Scan for the cell matching the given text and deliver its (X, Y) coordinate at center. 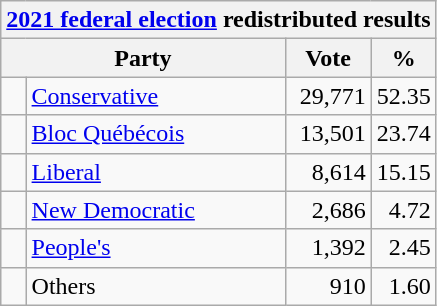
Conservative (156, 96)
15.15 (404, 172)
Party (143, 58)
4.72 (404, 210)
1.60 (404, 286)
23.74 (404, 134)
New Democratic (156, 210)
52.35 (404, 96)
13,501 (328, 134)
Liberal (156, 172)
2.45 (404, 248)
People's (156, 248)
Others (156, 286)
Bloc Québécois (156, 134)
% (404, 58)
1,392 (328, 248)
Vote (328, 58)
29,771 (328, 96)
910 (328, 286)
2,686 (328, 210)
2021 federal election redistributed results (218, 20)
8,614 (328, 172)
